Capture the cell that displays the provided text and extract its [x, y] central coordinate. 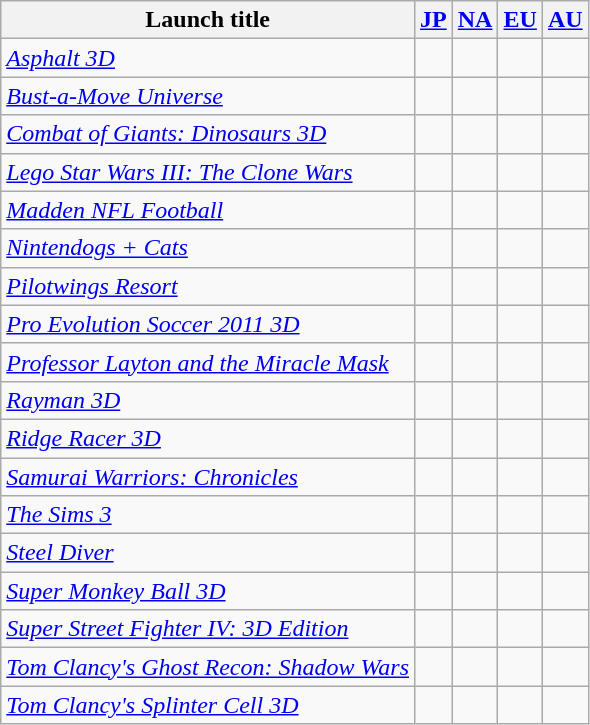
Tom Clancy's Ghost Recon: Shadow Wars [208, 667]
Ridge Racer 3D [208, 438]
Asphalt 3D [208, 58]
JP [434, 20]
Steel Diver [208, 553]
Lego Star Wars III: The Clone Wars [208, 172]
AU [565, 20]
Super Street Fighter IV: 3D Edition [208, 629]
NA [475, 20]
Launch title [208, 20]
Rayman 3D [208, 400]
EU [520, 20]
Bust-a-Move Universe [208, 96]
Pilotwings Resort [208, 286]
Samurai Warriors: Chronicles [208, 477]
Professor Layton and the Miracle Mask [208, 362]
Pro Evolution Soccer 2011 3D [208, 324]
Combat of Giants: Dinosaurs 3D [208, 134]
Madden NFL Football [208, 210]
The Sims 3 [208, 515]
Nintendogs + Cats [208, 248]
Super Monkey Ball 3D [208, 591]
Tom Clancy's Splinter Cell 3D [208, 705]
